Capture the cell that displays the provided text and extract its [x, y] central coordinate. 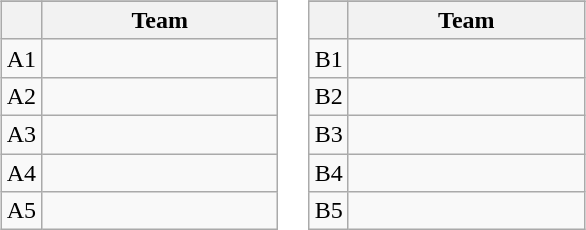
B1 [328, 58]
B2 [328, 96]
A2 [21, 96]
B4 [328, 173]
A1 [21, 58]
B3 [328, 134]
A5 [21, 211]
B5 [328, 211]
A3 [21, 134]
A4 [21, 173]
